From the cell containing the given text, extract its center point as (x, y) coordinate. 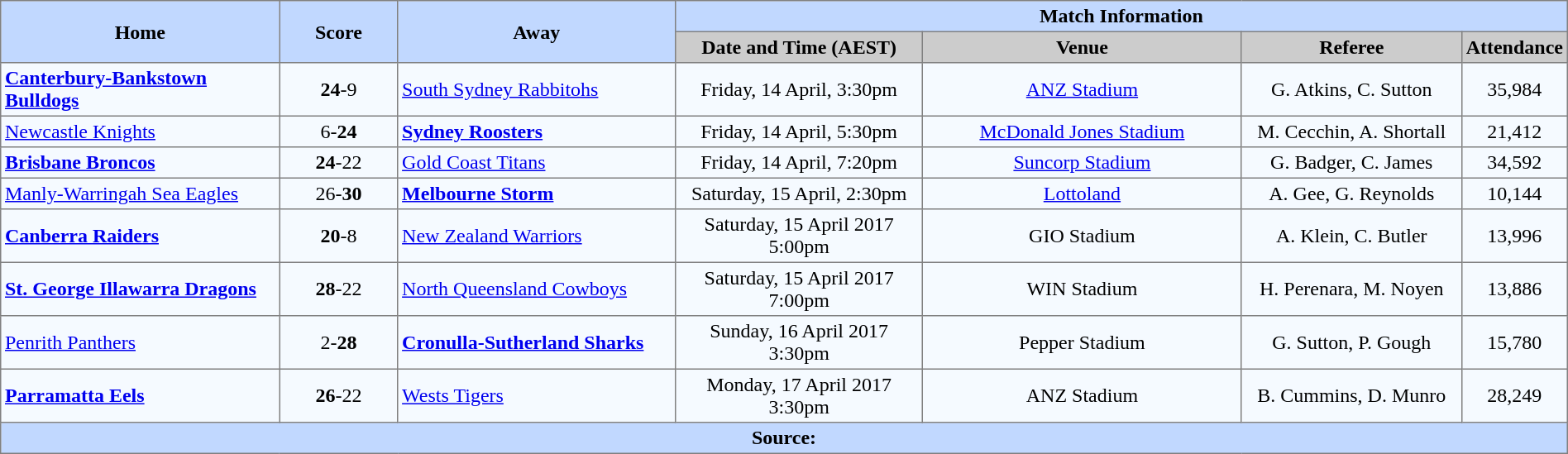
Newcastle Knights (141, 131)
Cronulla-Sutherland Sharks (537, 342)
North Queensland Cowboys (537, 289)
6-24 (339, 131)
24-22 (339, 163)
G. Sutton, P. Gough (1351, 342)
21,412 (1514, 131)
H. Perenara, M. Noyen (1351, 289)
Lottoland (1082, 194)
GIO Stadium (1082, 236)
Parramatta Eels (141, 395)
Pepper Stadium (1082, 342)
Referee (1351, 47)
Away (537, 31)
15,780 (1514, 342)
Saturday, 15 April 2017 5:00pm (799, 236)
13,996 (1514, 236)
20-8 (339, 236)
G. Badger, C. James (1351, 163)
South Sydney Rabbitohs (537, 89)
Brisbane Broncos (141, 163)
Venue (1082, 47)
10,144 (1514, 194)
Saturday, 15 April, 2:30pm (799, 194)
24-9 (339, 89)
Gold Coast Titans (537, 163)
Sydney Roosters (537, 131)
Canberra Raiders (141, 236)
Friday, 14 April, 5:30pm (799, 131)
26-30 (339, 194)
McDonald Jones Stadium (1082, 131)
34,592 (1514, 163)
Melbourne Storm (537, 194)
Suncorp Stadium (1082, 163)
G. Atkins, C. Sutton (1351, 89)
Friday, 14 April, 3:30pm (799, 89)
A. Klein, C. Butler (1351, 236)
Wests Tigers (537, 395)
13,886 (1514, 289)
Date and Time (AEST) (799, 47)
Monday, 17 April 2017 3:30pm (799, 395)
28,249 (1514, 395)
St. George Illawarra Dragons (141, 289)
New Zealand Warriors (537, 236)
WIN Stadium (1082, 289)
B. Cummins, D. Munro (1351, 395)
Score (339, 31)
Attendance (1514, 47)
M. Cecchin, A. Shortall (1351, 131)
A. Gee, G. Reynolds (1351, 194)
Sunday, 16 April 2017 3:30pm (799, 342)
26-22 (339, 395)
Friday, 14 April, 7:20pm (799, 163)
Source: (784, 438)
Home (141, 31)
Match Information (1121, 17)
2-28 (339, 342)
28-22 (339, 289)
35,984 (1514, 89)
Saturday, 15 April 2017 7:00pm (799, 289)
Penrith Panthers (141, 342)
Manly-Warringah Sea Eagles (141, 194)
Canterbury-Bankstown Bulldogs (141, 89)
